Extract the [x, y] coordinate from the center of the cell holding the provided text.  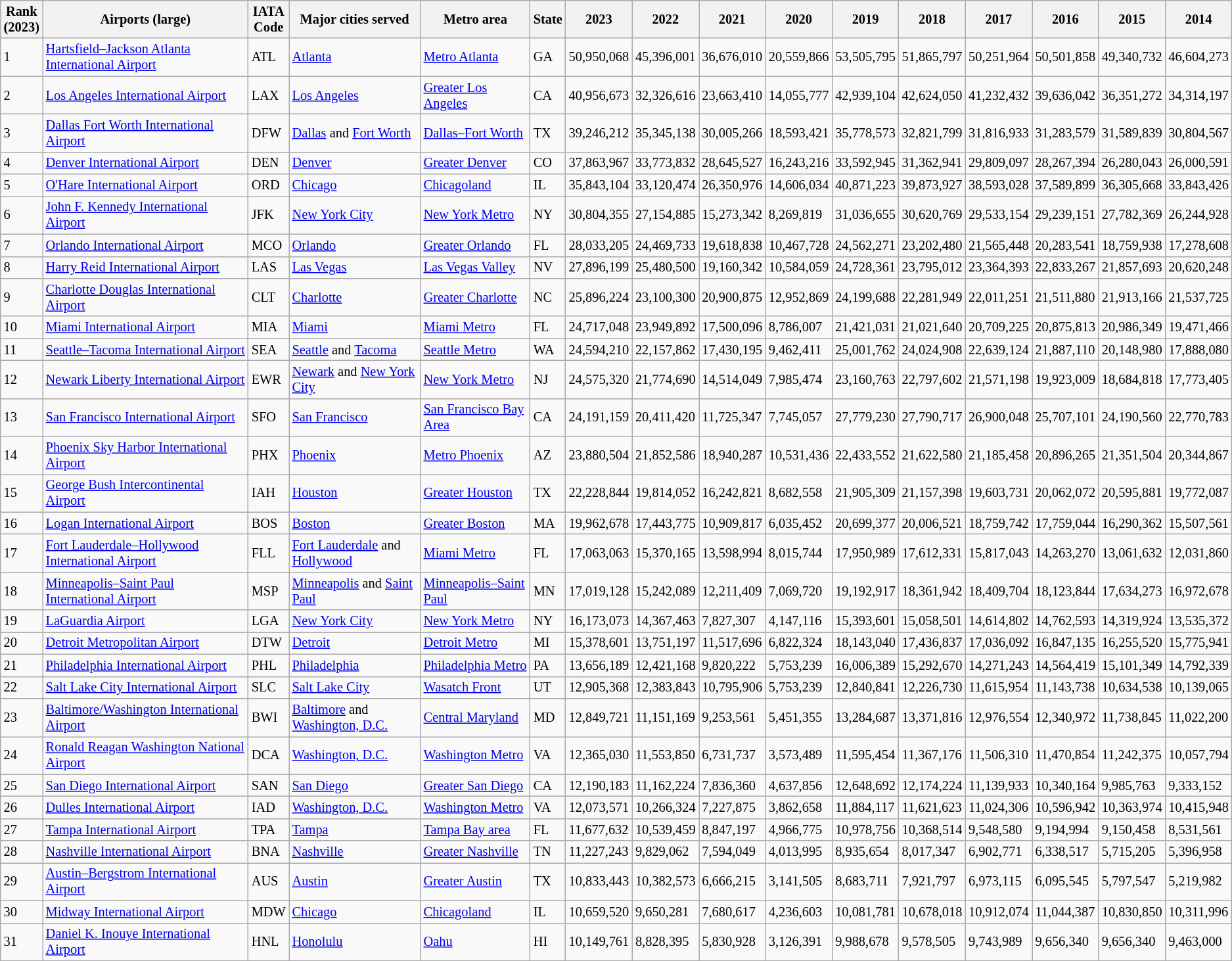
33,843,426 [1198, 185]
7,680,617 [732, 912]
15,378,601 [599, 643]
23,364,393 [999, 268]
Logan International Airport [146, 523]
15,507,561 [1198, 523]
27 [22, 830]
10,634,538 [1131, 688]
2020 [799, 19]
23,202,480 [932, 245]
23,100,300 [665, 297]
10,081,781 [865, 912]
9,462,411 [799, 350]
14,792,339 [1198, 665]
14,319,924 [1131, 621]
11,884,117 [865, 807]
9,988,678 [865, 942]
12,905,368 [599, 688]
FLL [269, 553]
16,242,821 [732, 493]
Dallas–Fort Worth [476, 133]
37,863,967 [599, 163]
Baltimore and Washington, D.C. [355, 717]
20,411,420 [665, 417]
14,055,777 [799, 95]
12,190,183 [599, 785]
13,598,994 [732, 553]
26,900,048 [999, 417]
SLC [269, 688]
12,840,841 [865, 688]
9,463,000 [1198, 942]
49,340,732 [1131, 57]
21,511,880 [1066, 297]
25,480,500 [665, 268]
LaGuardia Airport [146, 621]
Central Maryland [476, 717]
11,517,696 [732, 643]
19,603,731 [999, 493]
32,326,616 [665, 95]
9,253,561 [732, 717]
Dulles International Airport [146, 807]
11,022,200 [1198, 717]
21,857,693 [1131, 268]
10,678,018 [932, 912]
9,150,458 [1131, 830]
Greater Houston [476, 493]
EWR [269, 379]
Fort Lauderdale–Hollywood International Airport [146, 553]
7,921,797 [932, 881]
17,888,080 [1198, 350]
Newark Liberty International Airport [146, 379]
15,058,501 [932, 621]
41,232,432 [999, 95]
29,239,151 [1066, 215]
Las Vegas Valley [476, 268]
6,902,771 [999, 852]
11,725,347 [732, 417]
15,393,601 [865, 621]
17,773,405 [1198, 379]
53,505,795 [865, 57]
Seattle–Tacoma International Airport [146, 350]
11,139,933 [999, 785]
31,362,941 [932, 163]
Los Angeles International Airport [146, 95]
31,816,933 [999, 133]
20,875,813 [1066, 327]
21,905,309 [865, 493]
21,887,110 [1066, 350]
17,278,608 [1198, 245]
23,160,763 [865, 379]
30 [22, 912]
Austin [355, 881]
33,120,474 [665, 185]
BWI [269, 717]
12,365,030 [599, 755]
23 [22, 717]
27,154,885 [665, 215]
Miami [355, 327]
Metro area [476, 19]
30,620,769 [932, 215]
9,578,505 [932, 942]
24,728,361 [865, 268]
State [548, 19]
20,699,377 [865, 523]
Wasatch Front [476, 688]
11,470,854 [1066, 755]
7,069,720 [799, 591]
10,531,436 [799, 456]
Phoenix [355, 456]
10,833,443 [599, 881]
6 [22, 215]
24 [22, 755]
Tampa Bay area [476, 830]
14,614,802 [999, 621]
10,539,459 [665, 830]
33,592,945 [865, 163]
14 [22, 456]
21,622,580 [932, 456]
9,548,580 [999, 830]
31,589,839 [1131, 133]
35,778,573 [865, 133]
24,191,159 [599, 417]
22,011,251 [999, 297]
16,255,520 [1131, 643]
Seattle Metro [476, 350]
11,367,176 [932, 755]
Minneapolis and Saint Paul [355, 591]
Rank(2023) [22, 19]
IAD [269, 807]
7,745,057 [799, 417]
9,743,989 [999, 942]
24,575,320 [599, 379]
Detroit Metropolitan Airport [146, 643]
6,822,324 [799, 643]
O'Hare International Airport [146, 185]
12,952,869 [799, 297]
20,283,541 [1066, 245]
MCO [269, 245]
12,031,860 [1198, 553]
Metro Atlanta [476, 57]
Newark and New York City [355, 379]
13,535,372 [1198, 621]
15,775,941 [1198, 643]
IATACode [269, 19]
26,244,928 [1198, 215]
18,940,287 [732, 456]
21,421,031 [865, 327]
12,648,692 [865, 785]
Philadelphia Metro [476, 665]
21,913,166 [1131, 297]
HNL [269, 942]
22,433,552 [865, 456]
14,271,243 [999, 665]
42,624,050 [932, 95]
39,636,042 [1066, 95]
33,773,832 [665, 163]
Metro Phoenix [476, 456]
11,615,954 [999, 688]
MSP [269, 591]
50,501,858 [1066, 57]
2023 [599, 19]
Greater San Diego [476, 785]
17,634,273 [1131, 591]
Honolulu [355, 942]
17 [22, 553]
Denver International Airport [146, 163]
San Francisco Bay Area [476, 417]
30,804,355 [599, 215]
WA [548, 350]
11,024,306 [999, 807]
31,036,655 [865, 215]
2017 [999, 19]
12,421,168 [665, 665]
JFK [269, 215]
26,350,976 [732, 185]
17,443,775 [665, 523]
5,219,982 [1198, 881]
IAH [269, 493]
10,830,850 [1131, 912]
23,663,410 [732, 95]
ATL [269, 57]
45,396,001 [665, 57]
MN [548, 591]
31 [22, 942]
10,340,164 [1066, 785]
Minneapolis–Saint Paul International Airport [146, 591]
17,063,063 [599, 553]
15,817,043 [999, 553]
10,909,817 [732, 523]
Boston [355, 523]
6,973,115 [999, 881]
3,862,658 [799, 807]
DFW [269, 133]
16,972,678 [1198, 591]
10,139,065 [1198, 688]
8,683,711 [865, 881]
18,684,818 [1131, 379]
14,564,419 [1066, 665]
5,451,355 [799, 717]
SEA [269, 350]
39,873,927 [932, 185]
Orlando International Airport [146, 245]
4 [22, 163]
AZ [548, 456]
22 [22, 688]
23,949,892 [665, 327]
17,430,195 [732, 350]
Philadelphia International Airport [146, 665]
35,345,138 [665, 133]
3,141,505 [799, 881]
13,751,197 [665, 643]
18,759,938 [1131, 245]
13 [22, 417]
5,396,958 [1198, 852]
23,795,012 [932, 268]
Austin–Bergstrom International Airport [146, 881]
19,923,009 [1066, 379]
35,843,104 [599, 185]
Nashville International Airport [146, 852]
7,594,049 [732, 852]
7 [22, 245]
22,639,124 [999, 350]
19,618,838 [732, 245]
20,148,980 [1131, 350]
2021 [732, 19]
21,565,448 [999, 245]
26,280,043 [1131, 163]
17,950,989 [865, 553]
21,852,586 [665, 456]
22,281,949 [932, 297]
8,531,561 [1198, 830]
27,779,230 [865, 417]
16,173,073 [599, 621]
14,514,049 [732, 379]
11,506,310 [999, 755]
10,912,074 [999, 912]
1 [22, 57]
5,797,547 [1131, 881]
26,000,591 [1198, 163]
21,774,690 [665, 379]
Detroit [355, 643]
11,162,224 [665, 785]
SFO [269, 417]
3,126,391 [799, 942]
4,966,775 [799, 830]
10,368,514 [932, 830]
John F. Kennedy International Airport [146, 215]
2 [22, 95]
17,036,092 [999, 643]
15,370,165 [665, 553]
11 [22, 350]
6,095,545 [1066, 881]
21,571,198 [999, 379]
12 [22, 379]
11,621,623 [932, 807]
24,024,908 [932, 350]
18 [22, 591]
Tampa [355, 830]
Greater Boston [476, 523]
7,836,360 [732, 785]
14,367,463 [665, 621]
Miami International Airport [146, 327]
36,351,272 [1131, 95]
NJ [548, 379]
Atlanta [355, 57]
28,033,205 [599, 245]
18,759,742 [999, 523]
27,896,199 [599, 268]
8,017,347 [932, 852]
13,656,189 [599, 665]
11,242,375 [1131, 755]
Airports (large) [146, 19]
Greater Charlotte [476, 297]
PHL [269, 665]
Greater Los Angeles [476, 95]
10,415,948 [1198, 807]
24,199,688 [865, 297]
19,192,917 [865, 591]
SAN [269, 785]
11,595,454 [865, 755]
30,804,567 [1198, 133]
24,562,271 [865, 245]
12,340,972 [1066, 717]
25 [22, 785]
MDW [269, 912]
CO [548, 163]
17,500,096 [732, 327]
10,596,942 [1066, 807]
11,738,845 [1131, 717]
Orlando [355, 245]
Dallas and Fort Worth [355, 133]
Daniel K. Inouye International Airport [146, 942]
16,847,135 [1066, 643]
51,865,797 [932, 57]
18,409,704 [999, 591]
6,338,517 [1066, 852]
CLT [269, 297]
24,469,733 [665, 245]
13,061,632 [1131, 553]
19,471,466 [1198, 327]
11,553,850 [665, 755]
LAS [269, 268]
34,314,197 [1198, 95]
28,267,394 [1066, 163]
29,809,097 [999, 163]
HI [548, 942]
36,676,010 [732, 57]
10,057,794 [1198, 755]
LGA [269, 621]
39,246,212 [599, 133]
Denver [355, 163]
31,283,579 [1066, 133]
10,795,906 [732, 688]
18,123,844 [1066, 591]
22,770,783 [1198, 417]
24,717,048 [599, 327]
42,939,104 [865, 95]
Dallas Fort Worth International Airport [146, 133]
Las Vegas [355, 268]
NC [548, 297]
30,005,266 [732, 133]
20,595,881 [1131, 493]
8,786,007 [799, 327]
LAX [269, 95]
20,344,867 [1198, 456]
San Francisco [355, 417]
16,243,216 [799, 163]
Los Angeles [355, 95]
3 [22, 133]
15 [22, 493]
8,682,558 [799, 493]
Midway International Airport [146, 912]
8,828,395 [665, 942]
27,782,369 [1131, 215]
7,827,307 [732, 621]
19,772,087 [1198, 493]
San Diego [355, 785]
Baltimore/Washington International Airport [146, 717]
28 [22, 852]
19,814,052 [665, 493]
20,062,072 [1066, 493]
11,151,169 [665, 717]
22,157,862 [665, 350]
MIA [269, 327]
MD [548, 717]
40,871,223 [865, 185]
14,263,270 [1066, 553]
10 [22, 327]
11,143,738 [1066, 688]
6,666,215 [732, 881]
Oahu [476, 942]
20,620,248 [1198, 268]
26 [22, 807]
21,021,640 [932, 327]
2016 [1066, 19]
10,311,996 [1198, 912]
32,821,799 [932, 133]
Minneapolis–Saint Paul [476, 591]
2015 [1131, 19]
9,333,152 [1198, 785]
20,006,521 [932, 523]
16,006,389 [865, 665]
18,143,040 [865, 643]
20,559,866 [799, 57]
GA [548, 57]
25,001,762 [865, 350]
Greater Denver [476, 163]
5 [22, 185]
4,147,116 [799, 621]
Hartsfield–Jackson Atlanta International Airport [146, 57]
7,227,875 [732, 807]
Major cities served [355, 19]
23,880,504 [599, 456]
UT [548, 688]
25,707,101 [1066, 417]
19,160,342 [732, 268]
San Diego International Airport [146, 785]
8,015,744 [799, 553]
9 [22, 297]
4,637,856 [799, 785]
9,829,062 [665, 852]
BOS [269, 523]
12,849,721 [599, 717]
17,019,128 [599, 591]
22,228,844 [599, 493]
MA [548, 523]
Houston [355, 493]
6,035,452 [799, 523]
20,709,225 [999, 327]
24,190,560 [1131, 417]
10,363,974 [1131, 807]
Ronald Reagan Washington National Airport [146, 755]
Detroit Metro [476, 643]
Phoenix Sky Harbor International Airport [146, 456]
14,606,034 [799, 185]
12,226,730 [932, 688]
16,290,362 [1131, 523]
Salt Lake City International Airport [146, 688]
Nashville [355, 852]
21,537,725 [1198, 297]
12,976,554 [999, 717]
28,645,527 [732, 163]
Harry Reid International Airport [146, 268]
20 [22, 643]
12,174,224 [932, 785]
14,762,593 [1066, 621]
10,467,728 [799, 245]
20,896,265 [1066, 456]
50,950,068 [599, 57]
ORD [269, 185]
22,833,267 [1066, 268]
Seattle and Tacoma [355, 350]
DCA [269, 755]
20,986,349 [1131, 327]
PA [548, 665]
AUS [269, 881]
9,985,763 [1131, 785]
George Bush Intercontinental Airport [146, 493]
24,594,210 [599, 350]
6,731,737 [732, 755]
13,371,816 [932, 717]
9,820,222 [732, 665]
NV [548, 268]
12,383,843 [665, 688]
25,896,224 [599, 297]
2019 [865, 19]
21 [22, 665]
16 [22, 523]
Charlotte Douglas International Airport [146, 297]
Greater Austin [476, 881]
7,985,474 [799, 379]
17,612,331 [932, 553]
11,227,243 [599, 852]
4,013,995 [799, 852]
15,292,670 [932, 665]
5,830,928 [732, 942]
10,659,520 [599, 912]
8,847,197 [732, 830]
18,361,942 [932, 591]
San Francisco International Airport [146, 417]
17,436,837 [932, 643]
4,236,603 [799, 912]
12,073,571 [599, 807]
12,211,409 [732, 591]
Greater Orlando [476, 245]
21,157,398 [932, 493]
19 [22, 621]
27,790,717 [932, 417]
20,900,875 [732, 297]
8 [22, 268]
Greater Nashville [476, 852]
2014 [1198, 19]
DEN [269, 163]
10,584,059 [799, 268]
37,589,899 [1066, 185]
50,251,964 [999, 57]
15,101,349 [1131, 665]
3,573,489 [799, 755]
15,273,342 [732, 215]
10,978,756 [865, 830]
8,935,654 [865, 852]
8,269,819 [799, 215]
2018 [932, 19]
10,266,324 [665, 807]
Tampa International Airport [146, 830]
15,242,089 [665, 591]
9,194,994 [1066, 830]
10,149,761 [599, 942]
Salt Lake City [355, 688]
PHX [269, 456]
TPA [269, 830]
21,185,458 [999, 456]
29,533,154 [999, 215]
Fort Lauderdale and Hollywood [355, 553]
TN [548, 852]
9,650,281 [665, 912]
17,759,044 [1066, 523]
38,593,028 [999, 185]
29 [22, 881]
2022 [665, 19]
11,044,387 [1066, 912]
46,604,273 [1198, 57]
40,956,673 [599, 95]
Philadelphia [355, 665]
MI [548, 643]
21,351,504 [1131, 456]
11,677,632 [599, 830]
22,797,602 [932, 379]
DTW [269, 643]
10,382,573 [665, 881]
BNA [269, 852]
19,962,678 [599, 523]
Charlotte [355, 297]
13,284,687 [865, 717]
5,715,205 [1131, 852]
36,305,668 [1131, 185]
18,593,421 [799, 133]
